Return the (X, Y) coordinate for the center point of the cell that contains the specified text.  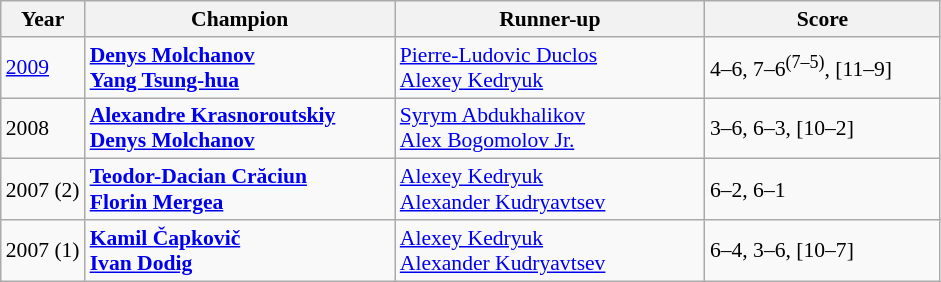
Syrym Abdukhalikov Alex Bogomolov Jr. (550, 128)
2009 (43, 68)
6–2, 6–1 (822, 190)
3–6, 6–3, [10–2] (822, 128)
Runner-up (550, 19)
2007 (2) (43, 190)
2007 (1) (43, 250)
Alexandre Krasnoroutskiy Denys Molchanov (240, 128)
Kamil Čapkovič Ivan Dodig (240, 250)
Denys Molchanov Yang Tsung-hua (240, 68)
Score (822, 19)
6–4, 3–6, [10–7] (822, 250)
Year (43, 19)
Teodor-Dacian Crăciun Florin Mergea (240, 190)
Champion (240, 19)
4–6, 7–6(7–5), [11–9] (822, 68)
2008 (43, 128)
Pierre-Ludovic Duclos Alexey Kedryuk (550, 68)
